From the cell containing the given text, extract its center point as [X, Y] coordinate. 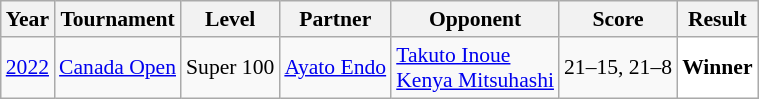
Score [618, 19]
Super 100 [230, 68]
2022 [28, 68]
Result [718, 19]
21–15, 21–8 [618, 68]
Tournament [118, 19]
Level [230, 19]
Opponent [475, 19]
Takuto Inoue Kenya Mitsuhashi [475, 68]
Winner [718, 68]
Ayato Endo [335, 68]
Partner [335, 19]
Canada Open [118, 68]
Year [28, 19]
